Pinpoint the cell where the given text exists, returning its (X, Y) midpoint coordinate. 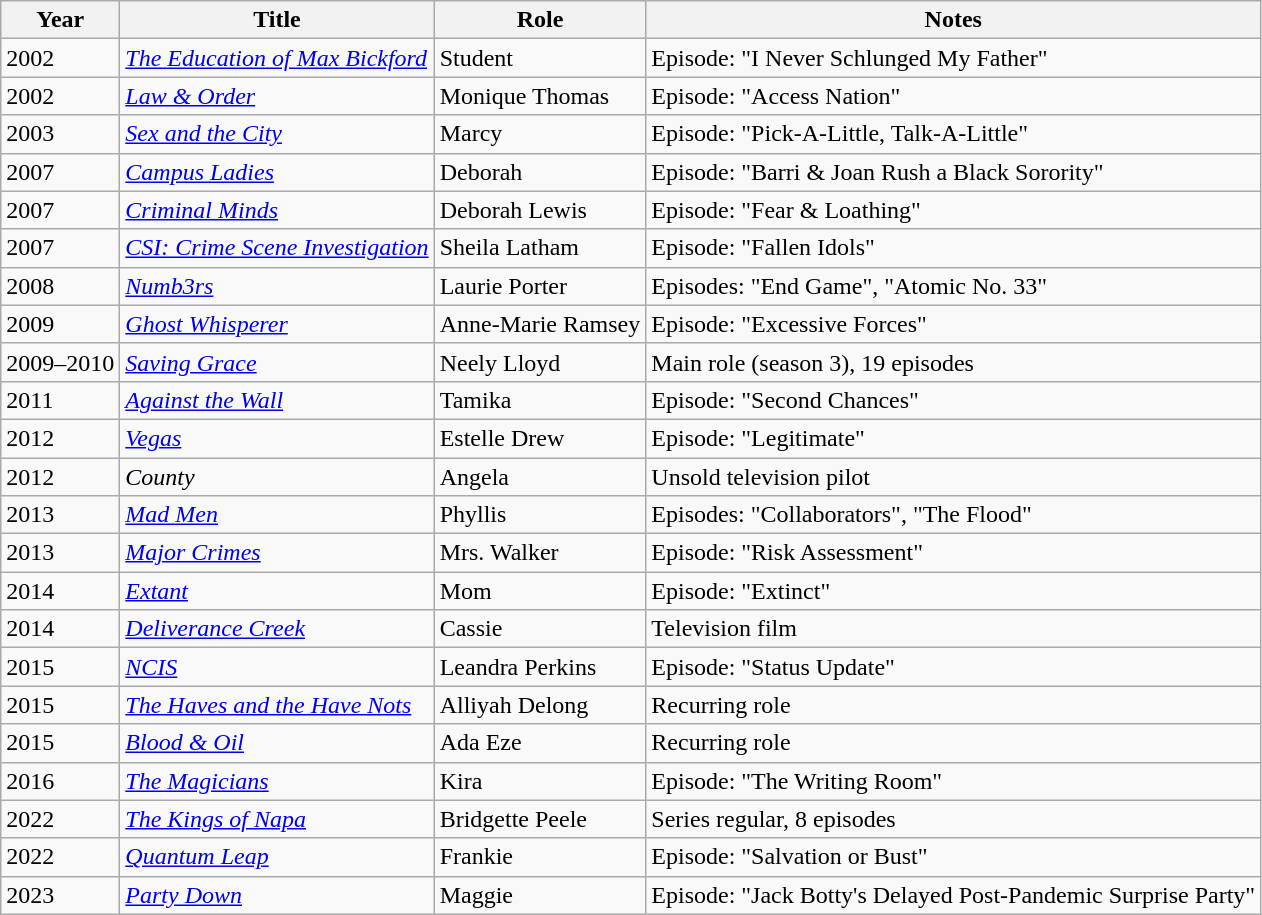
The Education of Max Bickford (277, 58)
Kira (540, 781)
Quantum Leap (277, 857)
Deborah (540, 172)
2011 (60, 400)
Maggie (540, 895)
2016 (60, 781)
Blood & Oil (277, 743)
Extant (277, 591)
Episode: "Excessive Forces" (954, 324)
Episode: "The Writing Room" (954, 781)
Mrs. Walker (540, 553)
Sheila Latham (540, 248)
Phyllis (540, 515)
Unsold television pilot (954, 477)
Episode: "Fear & Loathing" (954, 210)
Neely Lloyd (540, 362)
2008 (60, 286)
Student (540, 58)
Saving Grace (277, 362)
2009–2010 (60, 362)
Frankie (540, 857)
Episodes: "End Game", "Atomic No. 33" (954, 286)
Law & Order (277, 96)
Deborah Lewis (540, 210)
Mad Men (277, 515)
Episodes: "Collaborators", "The Flood" (954, 515)
Episode: "Pick-A-Little, Talk-A-Little" (954, 134)
Laurie Porter (540, 286)
Episode: "Risk Assessment" (954, 553)
Episode: "Barri & Joan Rush a Black Sorority" (954, 172)
Monique Thomas (540, 96)
Main role (season 3), 19 episodes (954, 362)
2009 (60, 324)
NCIS (277, 667)
Party Down (277, 895)
Role (540, 20)
Leandra Perkins (540, 667)
Numb3rs (277, 286)
Sex and the City (277, 134)
Anne-Marie Ramsey (540, 324)
Episode: "Second Chances" (954, 400)
Bridgette Peele (540, 819)
CSI: Crime Scene Investigation (277, 248)
Ghost Whisperer (277, 324)
2003 (60, 134)
Notes (954, 20)
Episode: "Fallen Idols" (954, 248)
Marcy (540, 134)
Series regular, 8 episodes (954, 819)
Title (277, 20)
Campus Ladies (277, 172)
Mom (540, 591)
Episode: "Extinct" (954, 591)
Angela (540, 477)
2023 (60, 895)
Episode: "Status Update" (954, 667)
Cassie (540, 629)
The Haves and the Have Nots (277, 705)
County (277, 477)
Episode: "I Never Schlunged My Father" (954, 58)
Against the Wall (277, 400)
Episode: "Salvation or Bust" (954, 857)
Episode: "Legitimate" (954, 438)
Deliverance Creek (277, 629)
Criminal Minds (277, 210)
Major Crimes (277, 553)
Episode: "Access Nation" (954, 96)
Alliyah Delong (540, 705)
Year (60, 20)
Television film (954, 629)
Estelle Drew (540, 438)
The Kings of Napa (277, 819)
The Magicians (277, 781)
Ada Eze (540, 743)
Tamika (540, 400)
Episode: "Jack Botty's Delayed Post-Pandemic Surprise Party" (954, 895)
Vegas (277, 438)
